From the cell containing the given text, extract its center point as (x, y) coordinate. 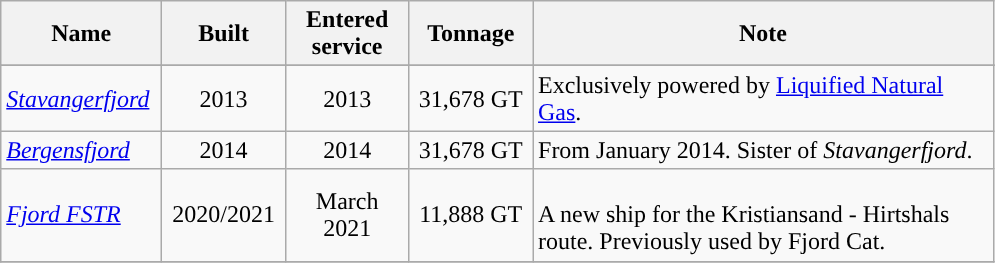
2020/2021 (224, 215)
Note (762, 34)
Stavangerfjord (82, 98)
Tonnage (471, 34)
March 2021 (347, 215)
11,888 GT (471, 215)
Name (82, 34)
Exclusively powered by Liquified Natural Gas. (762, 98)
Built (224, 34)
Bergensfjord (82, 150)
A new ship for the Kristiansand - Hirtshals route. Previously used by Fjord Cat. (762, 215)
Fjord FSTR (82, 215)
Entered service (347, 34)
From January 2014. Sister of Stavangerfjord. (762, 150)
